Find where the given text appears and provide that cell's center as (X, Y) coordinate. 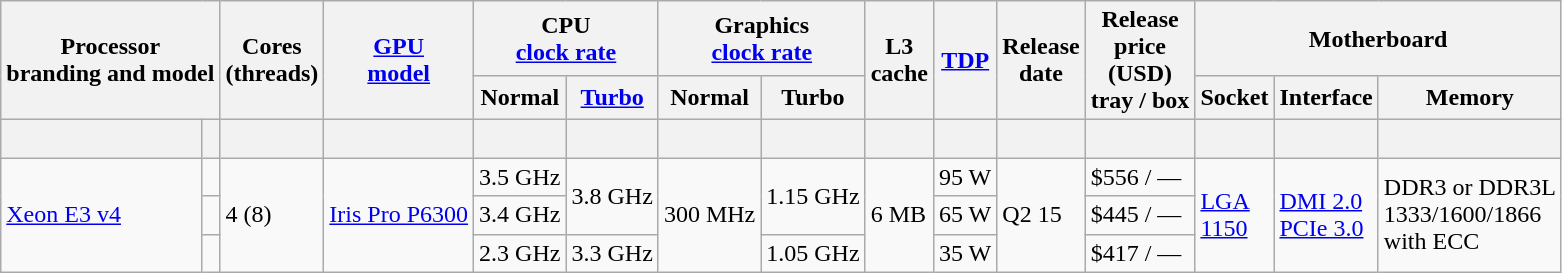
TDP (966, 60)
3.4 GHz (520, 215)
Cores(threads) (272, 60)
3.8 GHz (612, 196)
$556 / — (1140, 177)
$417 / — (1140, 253)
DMI 2.0PCIe 3.0 (1326, 215)
Socket (1234, 98)
Graphicsclock rate (762, 38)
300 MHz (709, 215)
LGA1150 (1234, 215)
1.05 GHz (813, 253)
Motherboard (1378, 38)
3.3 GHz (612, 253)
Interface (1326, 98)
4 (8) (272, 215)
Processorbranding and model (110, 60)
Memory (1470, 98)
$445 / — (1140, 215)
6 MB (899, 215)
GPUmodel (399, 60)
3.5 GHz (520, 177)
2.3 GHz (520, 253)
65 W (966, 215)
Iris Pro P6300 (399, 215)
35 W (966, 253)
DDR3 or DDR3L 1333/1600/1866with ECC (1470, 215)
Releaseprice(USD)tray / box (1140, 60)
Q2 15 (1041, 215)
CPUclock rate (566, 38)
1.15 GHz (813, 196)
L3cache (899, 60)
Xeon E3 v4 (102, 215)
95 W (966, 177)
Releasedate (1041, 60)
